Detect which cell encompasses the target text, then output its [x, y] center coordinate. 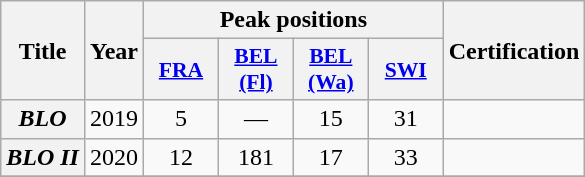
12 [182, 157]
15 [330, 119]
— [256, 119]
33 [406, 157]
BEL (Wa) [330, 70]
FRA [182, 70]
Certification [514, 50]
Year [114, 50]
BLO [43, 119]
Peak positions [294, 20]
Title [43, 50]
SWI [406, 70]
BEL (Fl) [256, 70]
181 [256, 157]
2019 [114, 119]
2020 [114, 157]
BLO II [43, 157]
17 [330, 157]
31 [406, 119]
5 [182, 119]
